For the text-containing cell, return its midpoint in [x, y] coordinate format. 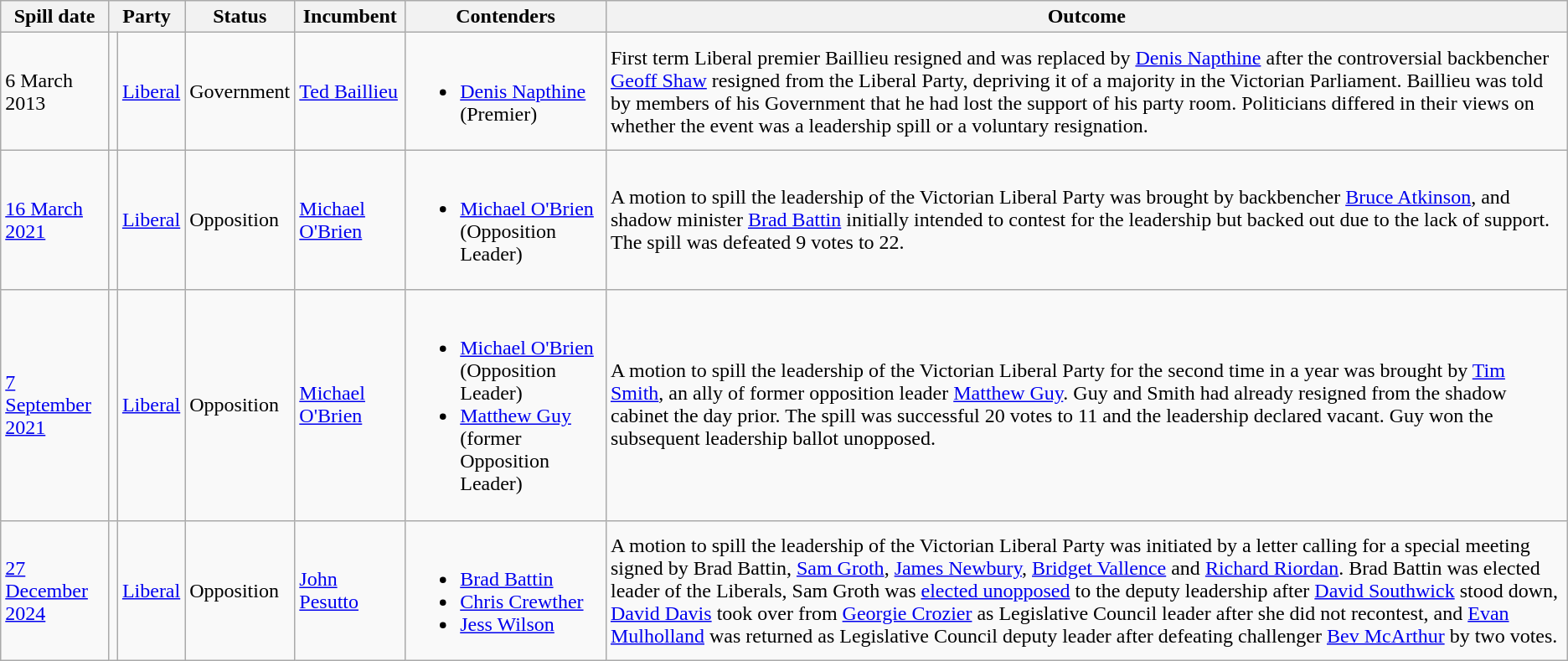
Brad BattinChris CrewtherJess Wilson [506, 590]
Michael O'Brien (Opposition Leader)Matthew Guy (former Opposition Leader) [506, 405]
Spill date [55, 17]
Status [240, 17]
7 September 2021 [55, 405]
16 March 2021 [55, 219]
Denis Napthine (Premier) [506, 91]
John Pesutto [350, 590]
Outcome [1086, 17]
Contenders [506, 17]
Government [240, 91]
Michael O'Brien (Opposition Leader) [506, 219]
Party [146, 17]
27 December 2024 [55, 590]
Ted Baillieu [350, 91]
6 March 2013 [55, 91]
Incumbent [350, 17]
